Provide the (x, y) coordinate of the cell's center where the given text is located.  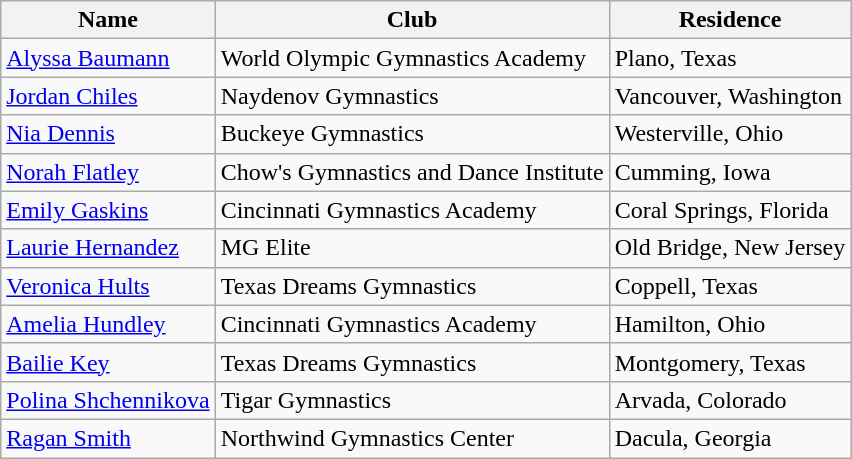
Hamilton, Ohio (730, 324)
Tigar Gymnastics (412, 400)
Northwind Gymnastics Center (412, 438)
Emily Gaskins (108, 210)
Old Bridge, New Jersey (730, 248)
Alyssa Baumann (108, 58)
Laurie Hernandez (108, 248)
Bailie Key (108, 362)
Plano, Texas (730, 58)
Veronica Hults (108, 286)
Jordan Chiles (108, 96)
Coppell, Texas (730, 286)
Westerville, Ohio (730, 134)
Club (412, 20)
Nia Dennis (108, 134)
Residence (730, 20)
Polina Shchennikova (108, 400)
Buckeye Gymnastics (412, 134)
MG Elite (412, 248)
World Olympic Gymnastics Academy (412, 58)
Montgomery, Texas (730, 362)
Dacula, Georgia (730, 438)
Name (108, 20)
Naydenov Gymnastics (412, 96)
Cumming, Iowa (730, 172)
Chow's Gymnastics and Dance Institute (412, 172)
Ragan Smith (108, 438)
Vancouver, Washington (730, 96)
Coral Springs, Florida (730, 210)
Arvada, Colorado (730, 400)
Norah Flatley (108, 172)
Amelia Hundley (108, 324)
